Return the [X, Y] coordinate for the center point of the cell that contains the specified text.  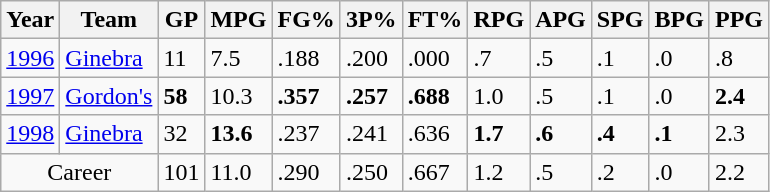
.4 [620, 134]
FT% [435, 20]
.667 [435, 172]
APG [561, 20]
32 [182, 134]
.000 [435, 58]
101 [182, 172]
.8 [738, 58]
.688 [435, 96]
.7 [499, 58]
.357 [306, 96]
1.7 [499, 134]
11.0 [238, 172]
1.2 [499, 172]
1997 [30, 96]
Career [80, 172]
Year [30, 20]
RPG [499, 20]
GP [182, 20]
13.6 [238, 134]
MPG [238, 20]
PPG [738, 20]
.290 [306, 172]
.188 [306, 58]
.2 [620, 172]
2.3 [738, 134]
FG% [306, 20]
1.0 [499, 96]
.257 [371, 96]
.237 [306, 134]
BPG [679, 20]
.241 [371, 134]
58 [182, 96]
Gordon's [109, 96]
SPG [620, 20]
3P% [371, 20]
1998 [30, 134]
Team [109, 20]
7.5 [238, 58]
.636 [435, 134]
.200 [371, 58]
10.3 [238, 96]
2.2 [738, 172]
.250 [371, 172]
11 [182, 58]
.6 [561, 134]
1996 [30, 58]
2.4 [738, 96]
